Scan for the cell matching the given text and deliver its (x, y) coordinate at center. 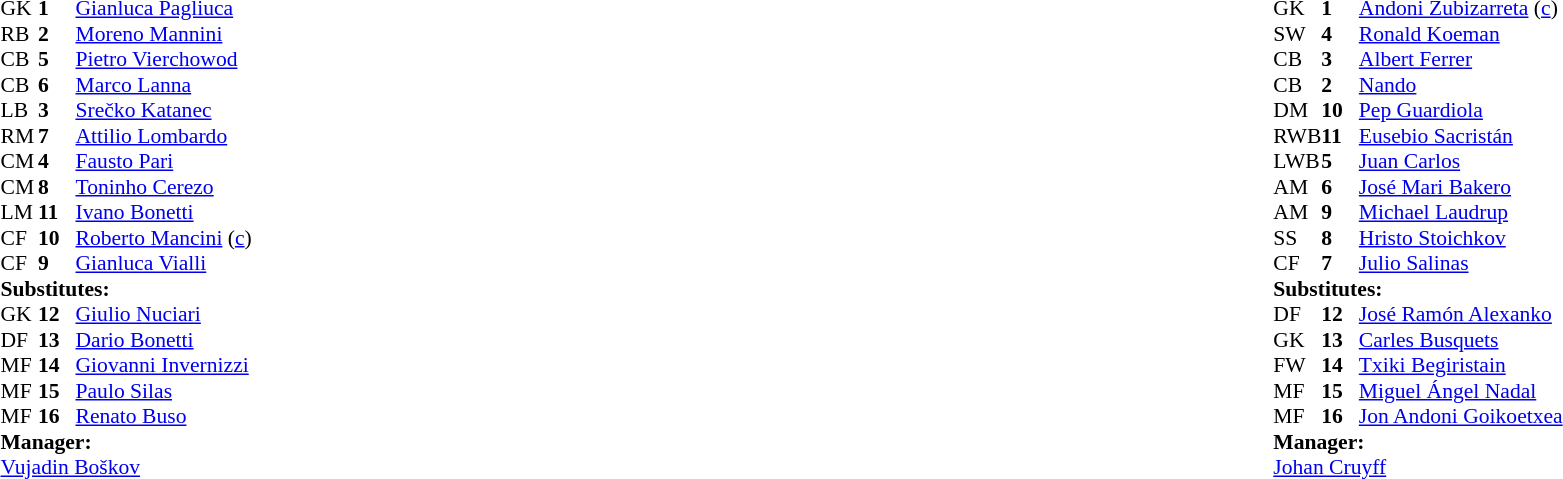
Dario Bonetti (164, 340)
FW (1297, 365)
LB (19, 111)
José Ramón Alexanko (1461, 315)
Nando (1461, 85)
RB (19, 34)
Gianluca Vialli (164, 263)
Michael Laudrup (1461, 213)
Pietro Vierchowod (164, 59)
Attilio Lombardo (164, 136)
Roberto Mancini (c) (164, 238)
Marco Lanna (164, 85)
DM (1297, 111)
Toninho Cerezo (164, 187)
Pep Guardiola (1461, 111)
Paulo Silas (164, 391)
RWB (1297, 136)
Julio Salinas (1461, 263)
Ronald Koeman (1461, 34)
Giulio Nuciari (164, 315)
LWB (1297, 161)
Jon Andoni Goikoetxea (1461, 417)
Srečko Katanec (164, 111)
Albert Ferrer (1461, 59)
Moreno Mannini (164, 34)
SS (1297, 238)
Txiki Begiristain (1461, 365)
Hristo Stoichkov (1461, 238)
José Mari Bakero (1461, 187)
Renato Buso (164, 417)
Giovanni Invernizzi (164, 365)
RM (19, 136)
SW (1297, 34)
Juan Carlos (1461, 161)
Fausto Pari (164, 161)
Miguel Ángel Nadal (1461, 391)
Eusebio Sacristán (1461, 136)
LM (19, 213)
Ivano Bonetti (164, 213)
Carles Busquets (1461, 340)
